Determine the [X, Y] coordinate at the center of the cell enclosing the given text.  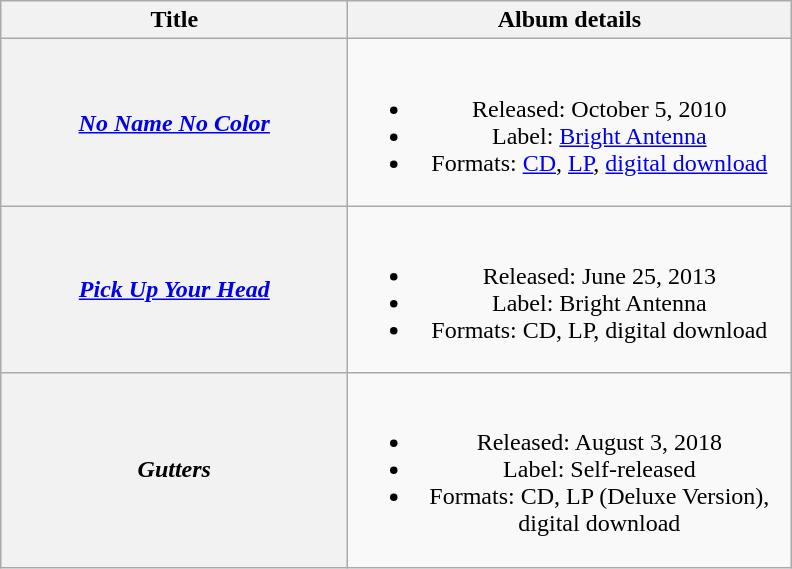
Album details [570, 20]
Released: June 25, 2013Label: Bright AntennaFormats: CD, LP, digital download [570, 290]
Pick Up Your Head [174, 290]
Gutters [174, 470]
No Name No Color [174, 122]
Released: August 3, 2018 Label: Self-releasedFormats: CD, LP (Deluxe Version), digital download [570, 470]
Released: October 5, 2010Label: Bright AntennaFormats: CD, LP, digital download [570, 122]
Title [174, 20]
